Provide the [X, Y] coordinate of the cell's center where the given text is located.  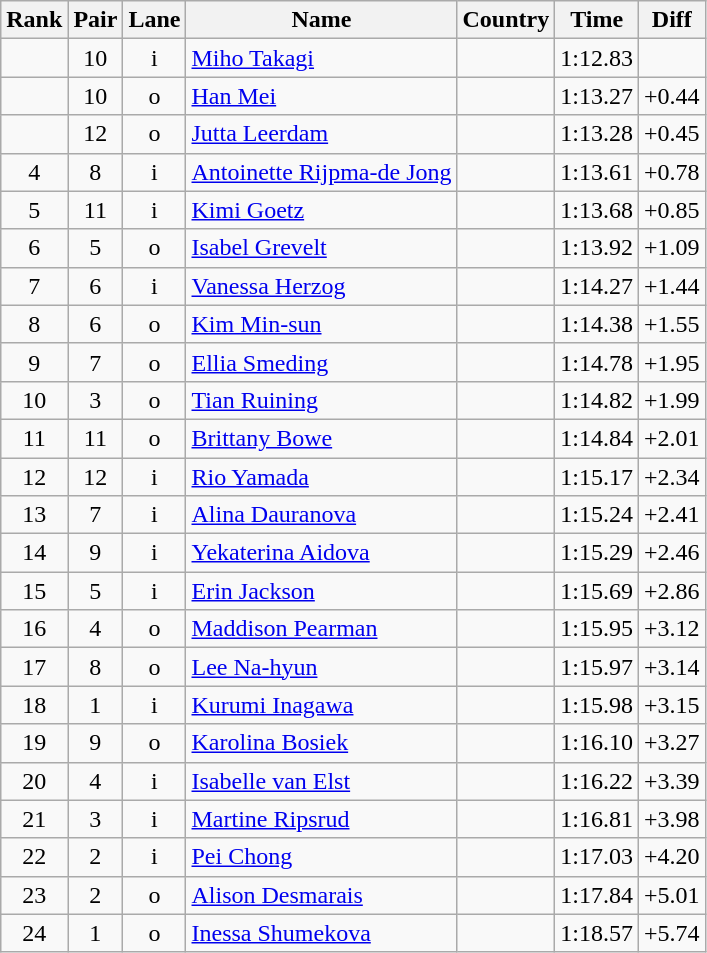
Name [322, 20]
1:13.28 [597, 134]
1:16.10 [597, 743]
Kim Min-sun [322, 324]
1:15.97 [597, 667]
Alina Dauranova [322, 515]
13 [34, 515]
+0.45 [672, 134]
Brittany Bowe [322, 438]
Isabel Grevelt [322, 248]
+3.12 [672, 629]
Maddison Pearman [322, 629]
20 [34, 781]
1:12.83 [597, 58]
Karolina Bosiek [322, 743]
+0.78 [672, 172]
14 [34, 553]
+2.46 [672, 553]
+0.44 [672, 96]
1:14.38 [597, 324]
+0.85 [672, 210]
Diff [672, 20]
1:18.57 [597, 933]
Isabelle van Elst [322, 781]
+2.41 [672, 515]
Pair [96, 20]
1:15.29 [597, 553]
+1.44 [672, 286]
+2.01 [672, 438]
Kimi Goetz [322, 210]
Antoinette Rijpma-de Jong [322, 172]
Jutta Leerdam [322, 134]
1:13.61 [597, 172]
Pei Chong [322, 857]
+3.14 [672, 667]
Yekaterina Aidova [322, 553]
+1.55 [672, 324]
+1.09 [672, 248]
+2.86 [672, 591]
1:16.22 [597, 781]
Kurumi Inagawa [322, 705]
Miho Takagi [322, 58]
+1.99 [672, 400]
Vanessa Herzog [322, 286]
1:14.27 [597, 286]
Lane [154, 20]
+3.15 [672, 705]
+5.74 [672, 933]
18 [34, 705]
1:14.78 [597, 362]
+3.98 [672, 819]
1:15.95 [597, 629]
Han Mei [322, 96]
1:15.24 [597, 515]
+5.01 [672, 895]
1:15.69 [597, 591]
17 [34, 667]
Inessa Shumekova [322, 933]
16 [34, 629]
1:14.84 [597, 438]
+4.20 [672, 857]
23 [34, 895]
1:17.84 [597, 895]
Alison Desmarais [322, 895]
1:14.82 [597, 400]
Rio Yamada [322, 477]
1:13.92 [597, 248]
1:15.17 [597, 477]
Martine Ripsrud [322, 819]
15 [34, 591]
21 [34, 819]
Ellia Smeding [322, 362]
19 [34, 743]
Tian Ruining [322, 400]
1:13.68 [597, 210]
+1.95 [672, 362]
Lee Na-hyun [322, 667]
+3.39 [672, 781]
+2.34 [672, 477]
1:15.98 [597, 705]
Time [597, 20]
+3.27 [672, 743]
1:17.03 [597, 857]
Rank [34, 20]
Erin Jackson [322, 591]
1:16.81 [597, 819]
1:13.27 [597, 96]
22 [34, 857]
Country [506, 20]
24 [34, 933]
